From the cell containing the given text, extract its center point as [x, y] coordinate. 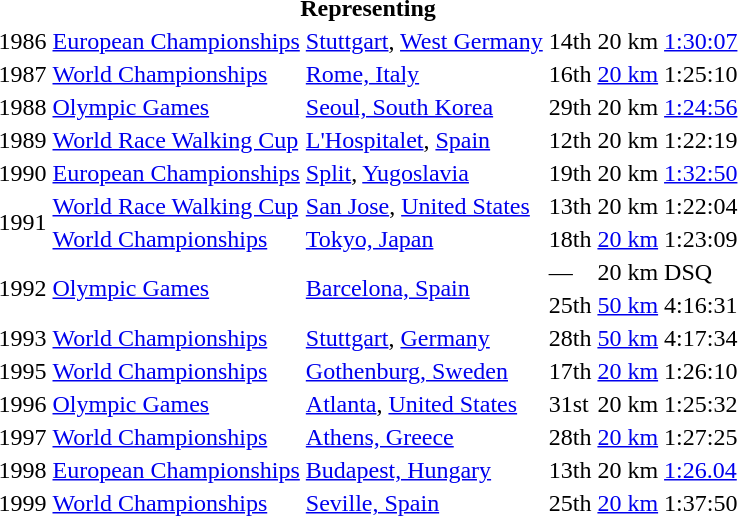
16th [570, 74]
Gothenburg, Sweden [424, 371]
18th [570, 239]
Split, Yugoslavia [424, 173]
Athens, Greece [424, 437]
Rome, Italy [424, 74]
San Jose, United States [424, 206]
29th [570, 107]
Barcelona, Spain [424, 288]
Stuttgart, West Germany [424, 41]
19th [570, 173]
17th [570, 371]
Seoul, South Korea [424, 107]
14th [570, 41]
Tokyo, Japan [424, 239]
31st [570, 404]
12th [570, 140]
— [570, 272]
Atlanta, United States [424, 404]
25th [570, 305]
L'Hospitalet, Spain [424, 140]
Stuttgart, Germany [424, 338]
Budapest, Hungary [424, 470]
